Return the [x, y] coordinate for the center point of the cell that contains the specified text.  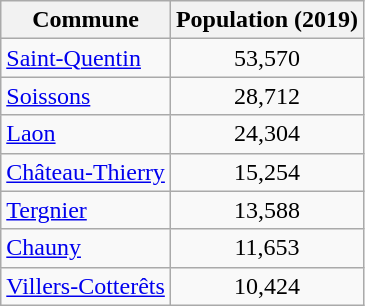
Commune [86, 20]
Soissons [86, 96]
15,254 [266, 172]
11,653 [266, 248]
53,570 [266, 58]
Villers-Cotterêts [86, 286]
10,424 [266, 286]
Château-Thierry [86, 172]
Laon [86, 134]
13,588 [266, 210]
24,304 [266, 134]
Population (2019) [266, 20]
Tergnier [86, 210]
Chauny [86, 248]
28,712 [266, 96]
Saint-Quentin [86, 58]
